From the cell containing the given text, extract its center point as (X, Y) coordinate. 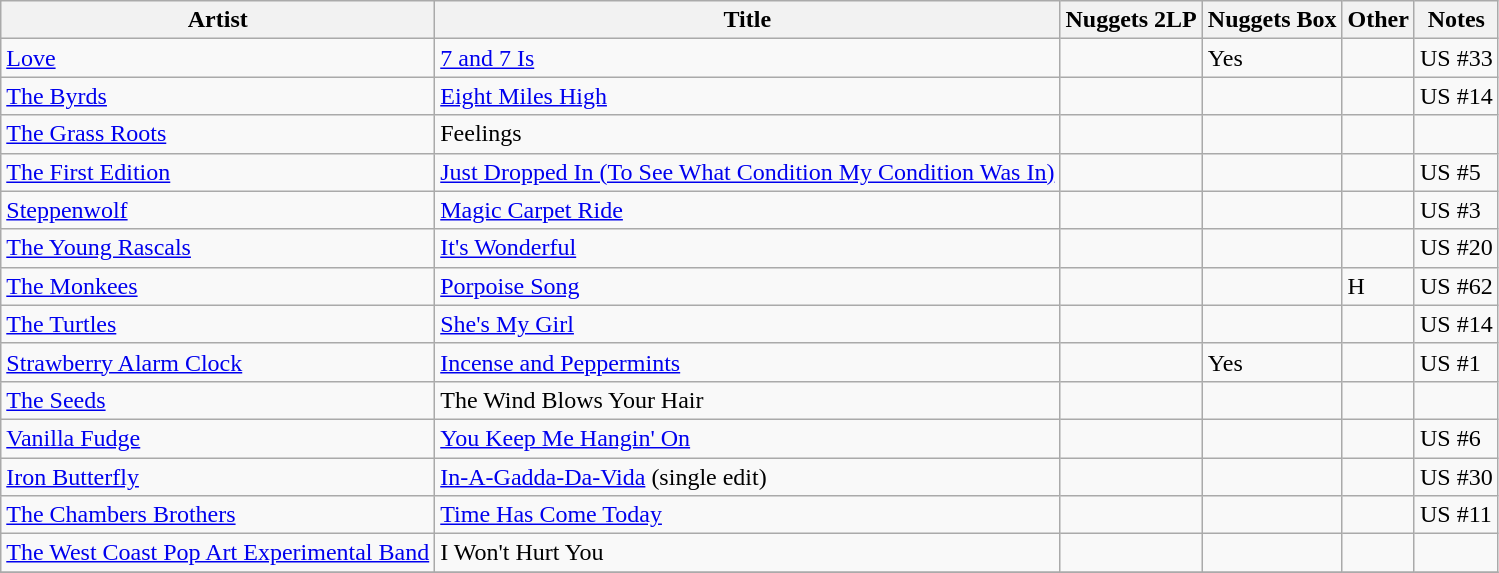
Strawberry Alarm Clock (218, 362)
7 and 7 Is (748, 58)
In-A-Gadda-Da-Vida (single edit) (748, 477)
Nuggets Box (1272, 20)
US #30 (1456, 477)
Vanilla Fudge (218, 438)
The Byrds (218, 96)
H (1378, 286)
The Grass Roots (218, 134)
Nuggets 2LP (1131, 20)
US #3 (1456, 210)
The Seeds (218, 400)
The Monkees (218, 286)
Notes (1456, 20)
US #20 (1456, 248)
US #1 (1456, 362)
US #5 (1456, 172)
Title (748, 20)
US #11 (1456, 515)
US #62 (1456, 286)
The Wind Blows Your Hair (748, 400)
Time Has Come Today (748, 515)
The West Coast Pop Art Experimental Band (218, 553)
The Young Rascals (218, 248)
Magic Carpet Ride (748, 210)
You Keep Me Hangin' On (748, 438)
Incense and Peppermints (748, 362)
It's Wonderful (748, 248)
The First Edition (218, 172)
Just Dropped In (To See What Condition My Condition Was In) (748, 172)
Feelings (748, 134)
Artist (218, 20)
Love (218, 58)
I Won't Hurt You (748, 553)
She's My Girl (748, 324)
The Chambers Brothers (218, 515)
Porpoise Song (748, 286)
The Turtles (218, 324)
US #6 (1456, 438)
Other (1378, 20)
Eight Miles High (748, 96)
US #33 (1456, 58)
Iron Butterfly (218, 477)
Steppenwolf (218, 210)
